Extract the (X, Y) coordinate from the center of the cell holding the provided text.  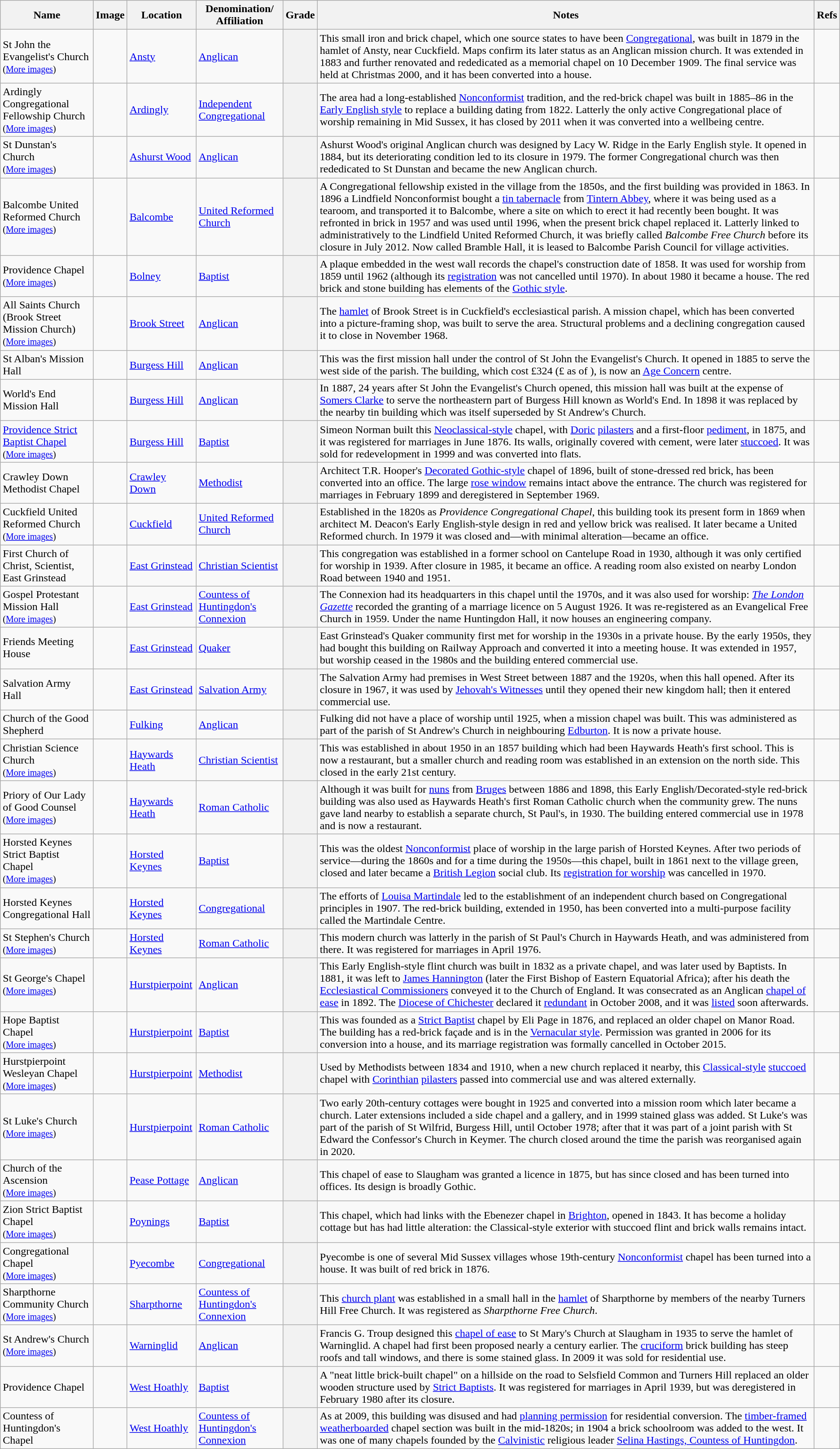
St Luke's Church(More images) (47, 1127)
All Saints Church (Brook Street Mission Church)(More images) (47, 323)
Church of the Good Shepherd (47, 724)
St George's Chapel(More images) (47, 985)
Hope Baptist Chapel(More images) (47, 1032)
Sharpthorne (162, 1304)
Brook Street (162, 323)
Warninglid (162, 1346)
Refs (827, 15)
Fulking (162, 724)
Salvation Army Hall (47, 689)
Balcombe United Reformed Church(More images) (47, 216)
Bolney (162, 276)
Name (47, 15)
Providence Strict Baptist Chapel(More images) (47, 441)
Countess of Huntingdon's Chapel (47, 1428)
Zion Strict Baptist Chapel(More images) (47, 1221)
Image (110, 15)
Crawley Down Methodist Chapel (47, 483)
St Andrew's Church(More images) (47, 1346)
Providence Chapel(More images) (47, 276)
Cuckfield United Reformed Church(More images) (47, 524)
Balcombe (162, 216)
Ashurst Wood (162, 157)
St Dunstan's Church(More images) (47, 157)
Pease Pottage (162, 1180)
World's End Mission Hall (47, 400)
Quaker (240, 648)
Ardingly (162, 110)
Gospel Protestant Mission Hall(More images) (47, 607)
Location (162, 15)
Crawley Down (162, 483)
Priory of Our Lady of Good Counsel(More images) (47, 807)
Providence Chapel (47, 1387)
Poynings (162, 1221)
Hurstpierpoint Wesleyan Chapel(More images) (47, 1073)
Ardingly Congregational Fellowship Church(More images) (47, 110)
Salvation Army (240, 689)
Congregational Chapel(More images) (47, 1263)
Pyecombe (162, 1263)
Church of the Ascension(More images) (47, 1180)
St Stephen's Church(More images) (47, 944)
Denomination/Affiliation (240, 15)
Notes (566, 15)
This chapel of ease to Slaugham was granted a licence in 1875, but has since closed and has been turned into offices. Its design is broadly Gothic. (566, 1180)
Christian Science Church(More images) (47, 760)
Ansty (162, 57)
St Alban's Mission Hall (47, 364)
Sharpthorne Community Church(More images) (47, 1304)
St John the Evangelist's Church(More images) (47, 57)
Grade (300, 15)
Friends Meeting House (47, 648)
Horsted Keynes Strict Baptist Chapel(More images) (47, 861)
Cuckfield (162, 524)
First Church of Christ, Scientist, East Grinstead (47, 566)
IndependentCongregational (240, 110)
Horsted Keynes Congregational Hall (47, 908)
